Output the [x, y] coordinate of the center of the cell containing the given text.  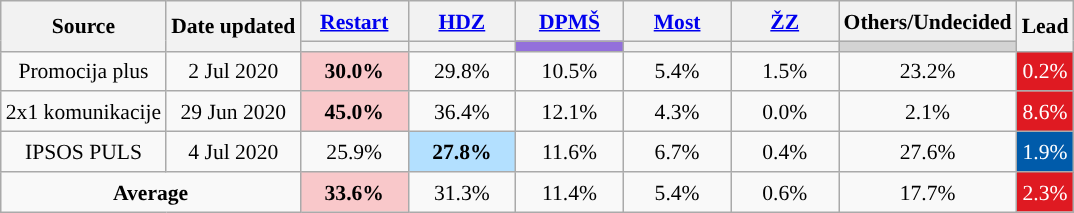
4 Jul 2020 [233, 152]
2.3% [1046, 192]
23.2% [928, 71]
Restart [354, 21]
0.6% [785, 192]
0.2% [1046, 71]
Average [151, 192]
36.4% [462, 112]
Others/Undecided [928, 21]
27.8% [462, 152]
31.3% [462, 192]
27.6% [928, 152]
1.9% [1046, 152]
Source [84, 26]
10.5% [570, 71]
HDZ [462, 21]
45.0% [354, 112]
25.9% [354, 152]
11.6% [570, 152]
8.6% [1046, 112]
Date updated [233, 26]
11.4% [570, 192]
IPSOS PULS [84, 152]
12.1% [570, 112]
17.7% [928, 192]
0.4% [785, 152]
6.7% [677, 152]
33.6% [354, 192]
0.0% [785, 112]
Lead [1046, 26]
2x1 komunikacije [84, 112]
DPMŠ [570, 21]
Promocija plus [84, 71]
29 Jun 2020 [233, 112]
2 Jul 2020 [233, 71]
30.0% [354, 71]
1.5% [785, 71]
29.8% [462, 71]
2.1% [928, 112]
Most [677, 21]
4.3% [677, 112]
ŽZ [785, 21]
